Identify which cell holds the provided text, then report its [x, y] central coordinate. 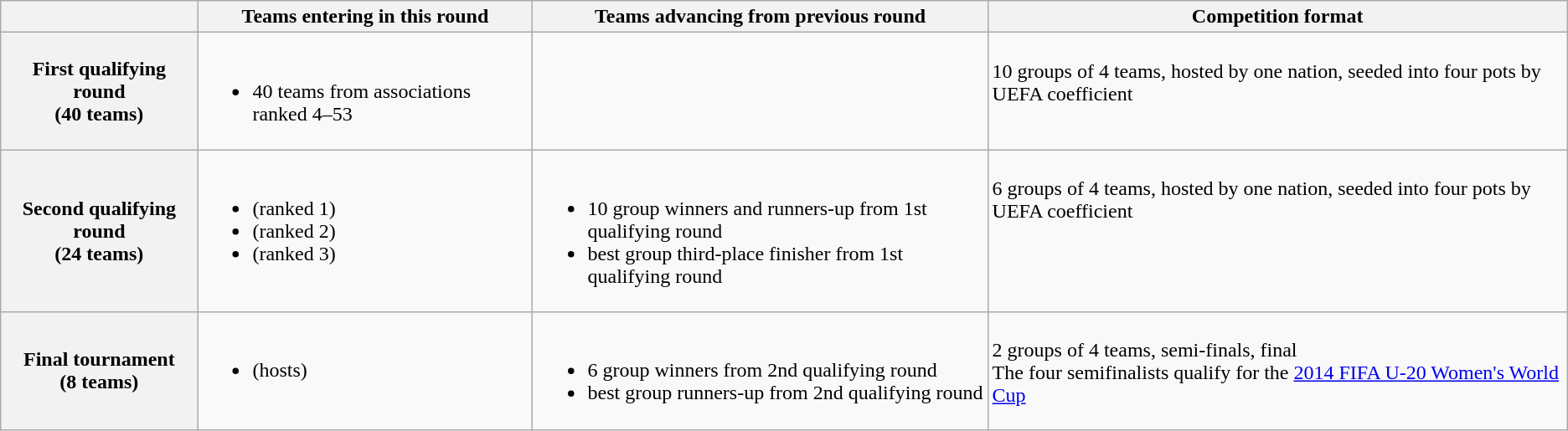
10 groups of 4 teams, hosted by one nation, seeded into four pots by UEFA coefficient [1277, 91]
(hosts) [365, 371]
6 groups of 4 teams, hosted by one nation, seeded into four pots by UEFA coefficient [1277, 231]
Second qualifying round (24 teams) [99, 231]
Teams advancing from previous round [761, 17]
10 group winners and runners-up from 1st qualifying roundbest group third-place finisher from 1st qualifying round [761, 231]
2 groups of 4 teams, semi-finals, final The four semifinalists qualify for the 2014 FIFA U-20 Women's World Cup [1277, 371]
(ranked 1) (ranked 2) (ranked 3) [365, 231]
Competition format [1277, 17]
40 teams from associations ranked 4–53 [365, 91]
Final tournament (8 teams) [99, 371]
First qualifying round (40 teams) [99, 91]
Teams entering in this round [365, 17]
6 group winners from 2nd qualifying roundbest group runners-up from 2nd qualifying round [761, 371]
